Extract the [x, y] coordinate from the center of the cell holding the provided text.  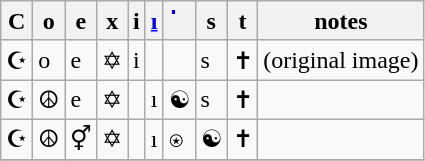
notes [341, 21]
t [242, 21]
(original image) [341, 60]
C [17, 21]
̇ [179, 21]
⍟ [179, 139]
⚥ [81, 139]
x [112, 21]
